Capture the cell that displays the provided text and extract its [X, Y] central coordinate. 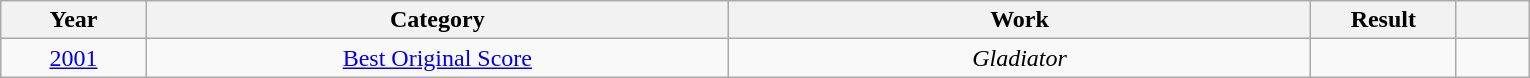
Gladiator [1019, 58]
2001 [74, 58]
Best Original Score [437, 58]
Category [437, 20]
Work [1019, 20]
Result [1384, 20]
Year [74, 20]
